Search for the cell housing the specified text and yield its (x, y) center coordinate. 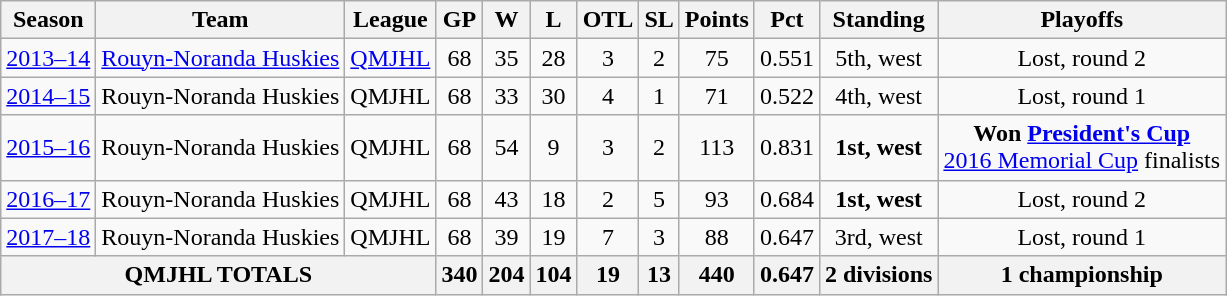
0.551 (786, 58)
113 (716, 148)
SL (659, 20)
Pct (786, 20)
2016–17 (48, 199)
OTL (608, 20)
Team (220, 20)
13 (659, 275)
71 (716, 96)
18 (554, 199)
43 (506, 199)
2017–18 (48, 237)
2 divisions (878, 275)
93 (716, 199)
5 (659, 199)
League (390, 20)
54 (506, 148)
4th, west (878, 96)
3rd, west (878, 237)
104 (554, 275)
GP (460, 20)
4 (608, 96)
W (506, 20)
340 (460, 275)
2014–15 (48, 96)
39 (506, 237)
1 (659, 96)
Season (48, 20)
0.831 (786, 148)
0.684 (786, 199)
204 (506, 275)
30 (554, 96)
L (554, 20)
0.522 (786, 96)
88 (716, 237)
28 (554, 58)
Standing (878, 20)
Won President's Cup2016 Memorial Cup finalists (1082, 148)
2015–16 (48, 148)
1 championship (1082, 275)
75 (716, 58)
5th, west (878, 58)
QMJHL TOTALS (218, 275)
2013–14 (48, 58)
440 (716, 275)
Playoffs (1082, 20)
33 (506, 96)
35 (506, 58)
7 (608, 237)
9 (554, 148)
Points (716, 20)
